Extract the (x, y) coordinate from the center of the cell holding the provided text.  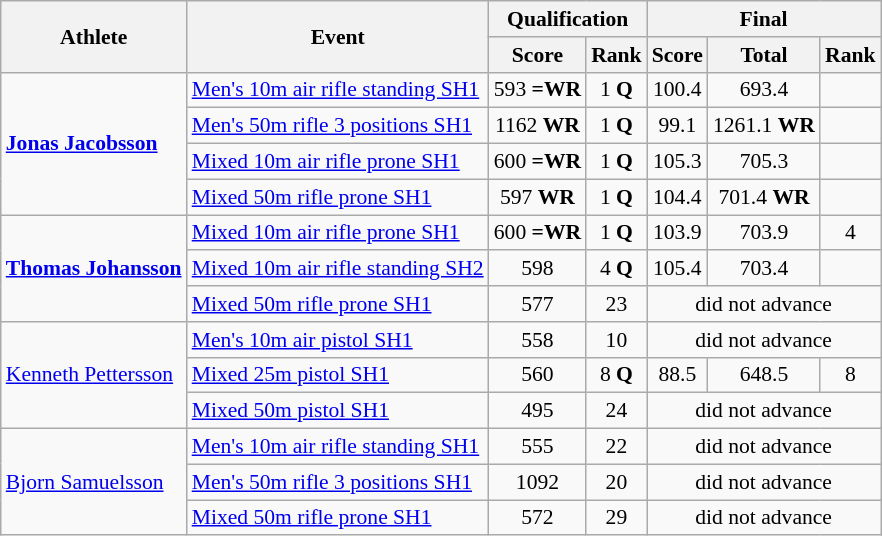
104.4 (678, 197)
1092 (538, 482)
648.5 (764, 375)
701.4 WR (764, 197)
24 (616, 411)
105.4 (678, 269)
Total (764, 55)
1261.1 WR (764, 126)
703.9 (764, 233)
Kenneth Pettersson (94, 376)
Mixed 10m air rifle standing SH2 (338, 269)
Athlete (94, 36)
1162 WR (538, 126)
100.4 (678, 90)
23 (616, 304)
Men's 10m air pistol SH1 (338, 340)
4 Q (616, 269)
Mixed 50m pistol SH1 (338, 411)
22 (616, 447)
Event (338, 36)
Qualification (568, 19)
20 (616, 482)
705.3 (764, 162)
560 (538, 375)
572 (538, 518)
597 WR (538, 197)
4 (850, 233)
Bjorn Samuelsson (94, 482)
8 Q (616, 375)
8 (850, 375)
10 (616, 340)
Mixed 25m pistol SH1 (338, 375)
693.4 (764, 90)
103.9 (678, 233)
495 (538, 411)
593 =WR (538, 90)
99.1 (678, 126)
598 (538, 269)
703.4 (764, 269)
88.5 (678, 375)
555 (538, 447)
558 (538, 340)
Jonas Jacobsson (94, 143)
Thomas Johansson (94, 268)
Final (764, 19)
577 (538, 304)
29 (616, 518)
105.3 (678, 162)
